Output the (x, y) coordinate of the center of the cell containing the given text.  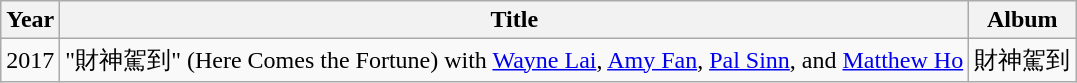
Title (514, 20)
Year (30, 20)
Album (1022, 20)
財神駕到 (1022, 60)
2017 (30, 60)
"財神駕到" (Here Comes the Fortune) with Wayne Lai, Amy Fan, Pal Sinn, and Matthew Ho (514, 60)
